Provide the [x, y] coordinate of the cell's center where the given text is located.  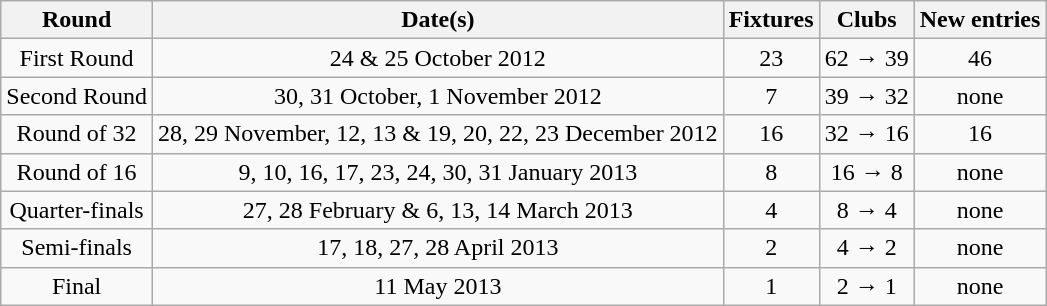
Round of 32 [77, 134]
8 [771, 172]
Fixtures [771, 20]
23 [771, 58]
28, 29 November, 12, 13 & 19, 20, 22, 23 December 2012 [438, 134]
17, 18, 27, 28 April 2013 [438, 248]
4 → 2 [866, 248]
Round [77, 20]
11 May 2013 [438, 286]
Round of 16 [77, 172]
Clubs [866, 20]
32 → 16 [866, 134]
Quarter-finals [77, 210]
27, 28 February & 6, 13, 14 March 2013 [438, 210]
Final [77, 286]
2 [771, 248]
24 & 25 October 2012 [438, 58]
Date(s) [438, 20]
30, 31 October, 1 November 2012 [438, 96]
7 [771, 96]
Second Round [77, 96]
Semi-finals [77, 248]
2 → 1 [866, 286]
1 [771, 286]
8 → 4 [866, 210]
9, 10, 16, 17, 23, 24, 30, 31 January 2013 [438, 172]
39 → 32 [866, 96]
16 → 8 [866, 172]
62 → 39 [866, 58]
46 [980, 58]
First Round [77, 58]
4 [771, 210]
New entries [980, 20]
